Determine the [X, Y] coordinate at the center of the cell enclosing the given text.  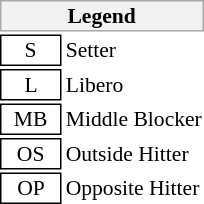
S [30, 50]
Opposite Hitter [134, 188]
Outside Hitter [134, 154]
L [30, 85]
MB [30, 120]
Setter [134, 50]
Libero [134, 85]
Middle Blocker [134, 120]
OP [30, 188]
Legend [102, 16]
OS [30, 154]
